Determine the (X, Y) coordinate at the center of the cell enclosing the given text.  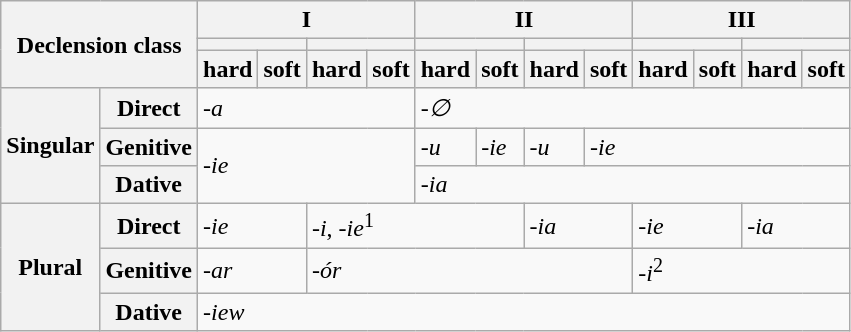
-ór (469, 270)
I (307, 20)
Plural (50, 268)
-i, -ie1 (415, 226)
Singular (50, 146)
Declension class (100, 44)
-∅ (632, 108)
-ar (252, 270)
-i2 (742, 270)
II (524, 20)
III (742, 20)
-iew (524, 312)
-a (307, 108)
